Detect which cell encompasses the target text, then output its [X, Y] center coordinate. 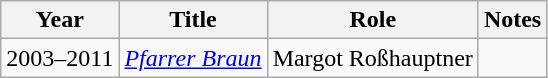
2003–2011 [60, 58]
Role [372, 20]
Notes [512, 20]
Title [193, 20]
Year [60, 20]
Margot Roßhauptner [372, 58]
Pfarrer Braun [193, 58]
